Identify which cell holds the provided text, then report its (X, Y) central coordinate. 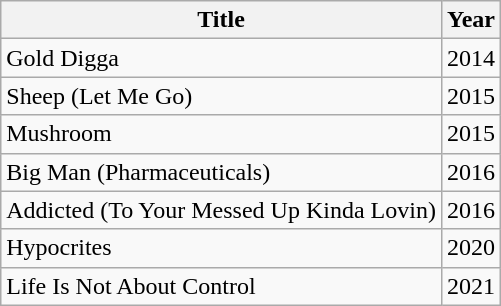
Gold Digga (222, 58)
Addicted (To Your Messed Up Kinda Lovin) (222, 210)
Year (470, 20)
2020 (470, 248)
2014 (470, 58)
Title (222, 20)
Life Is Not About Control (222, 286)
2021 (470, 286)
Big Man (Pharmaceuticals) (222, 172)
Mushroom (222, 134)
Sheep (Let Me Go) (222, 96)
Hypocrites (222, 248)
